Return the (x, y) coordinate for the center point of the cell that contains the specified text.  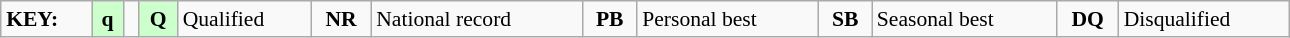
Seasonal best (964, 19)
Personal best (728, 19)
National record (476, 19)
SB (846, 19)
DQ (1088, 19)
PB (610, 19)
Qualified (244, 19)
NR (341, 19)
KEY: (46, 19)
Disqualified (1204, 19)
q (108, 19)
Q (158, 19)
